Provide the [x, y] coordinate of the cell's center where the given text is located.  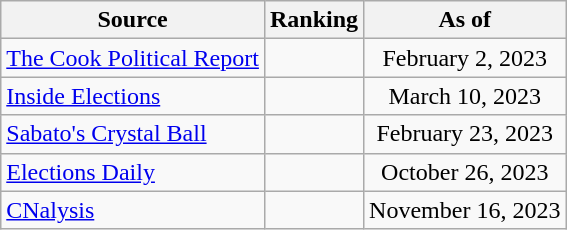
March 10, 2023 [465, 96]
Sabato's Crystal Ball [133, 134]
Ranking [314, 20]
Elections Daily [133, 172]
Inside Elections [133, 96]
October 26, 2023 [465, 172]
CNalysis [133, 210]
The Cook Political Report [133, 58]
February 23, 2023 [465, 134]
As of [465, 20]
November 16, 2023 [465, 210]
February 2, 2023 [465, 58]
Source [133, 20]
